Output the (x, y) coordinate of the center of the cell containing the given text.  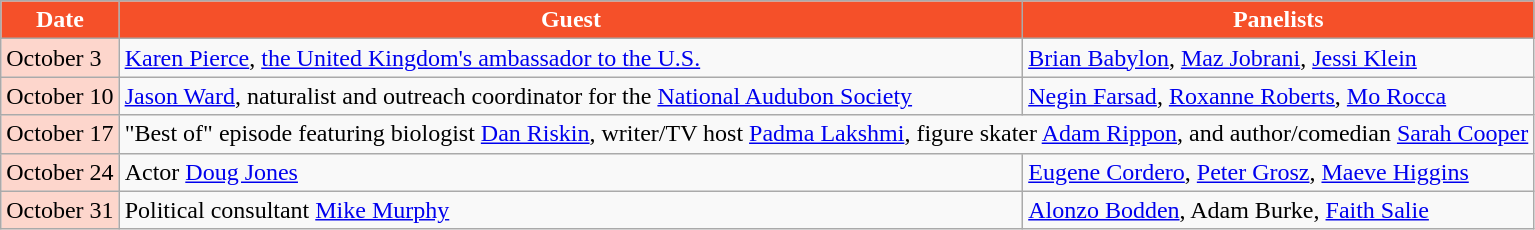
Actor Doug Jones (571, 172)
Karen Pierce, the United Kingdom's ambassador to the U.S. (571, 58)
"Best of" episode featuring biologist Dan Riskin, writer/TV host Padma Lakshmi, figure skater Adam Rippon, and author/comedian Sarah Cooper (826, 134)
Date (60, 20)
Panelists (1278, 20)
Guest (571, 20)
October 24 (60, 172)
Eugene Cordero, Peter Grosz, Maeve Higgins (1278, 172)
Jason Ward, naturalist and outreach coordinator for the National Audubon Society (571, 96)
October 10 (60, 96)
Political consultant Mike Murphy (571, 210)
October 31 (60, 210)
October 17 (60, 134)
Brian Babylon, Maz Jobrani, Jessi Klein (1278, 58)
October 3 (60, 58)
Alonzo Bodden, Adam Burke, Faith Salie (1278, 210)
Negin Farsad, Roxanne Roberts, Mo Rocca (1278, 96)
